Search for the cell housing the specified text and yield its [X, Y] center coordinate. 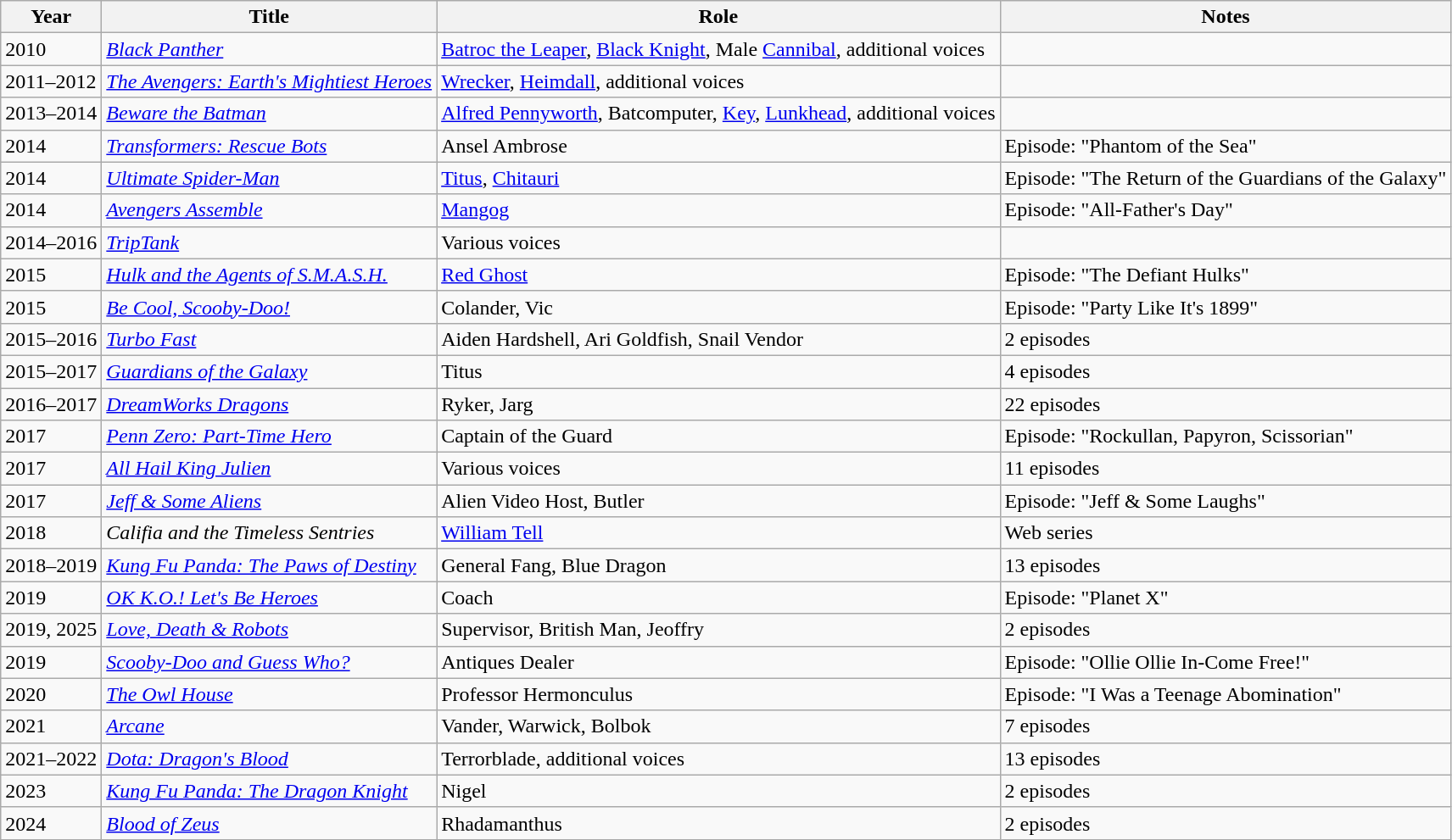
Supervisor, British Man, Jeoffry [718, 630]
Episode: "All-Father's Day" [1226, 210]
Captain of the Guard [718, 437]
Guardians of the Galaxy [270, 371]
2011–2012 [51, 81]
2010 [51, 49]
2020 [51, 694]
Kung Fu Panda: The Dragon Knight [270, 791]
Mangog [718, 210]
Batroc the Leaper, Black Knight, Male Cannibal, additional voices [718, 49]
Titus [718, 371]
Role [718, 17]
2021–2022 [51, 759]
2013–2014 [51, 114]
Ryker, Jarg [718, 404]
2019, 2025 [51, 630]
Aiden Hardshell, Ari Goldfish, Snail Vendor [718, 339]
Vander, Warwick, Bolbok [718, 726]
2016–2017 [51, 404]
Hulk and the Agents of S.M.A.S.H. [270, 275]
Episode: "Jeff & Some Laughs" [1226, 501]
Ultimate Spider-Man [270, 178]
Antiques Dealer [718, 662]
Blood of Zeus [270, 823]
All Hail King Julien [270, 469]
Episode: "Phantom of the Sea" [1226, 146]
TripTank [270, 242]
Jeff & Some Aliens [270, 501]
Titus, Chitauri [718, 178]
Title [270, 17]
Turbo Fast [270, 339]
Penn Zero: Part-Time Hero [270, 437]
22 episodes [1226, 404]
Arcane [270, 726]
11 episodes [1226, 469]
Alien Video Host, Butler [718, 501]
Professor Hermonculus [718, 694]
Year [51, 17]
Nigel [718, 791]
Scooby-Doo and Guess Who? [270, 662]
2014–2016 [51, 242]
Episode: "Rockullan, Papyron, Scissorian" [1226, 437]
Terrorblade, additional voices [718, 759]
Episode: "The Return of the Guardians of the Galaxy" [1226, 178]
Coach [718, 598]
Colander, Vic [718, 307]
Be Cool, Scooby-Doo! [270, 307]
Episode: "I Was a Teenage Abomination" [1226, 694]
OK K.O.! Let's Be Heroes [270, 598]
The Avengers: Earth's Mightiest Heroes [270, 81]
Episode: "Party Like It's 1899" [1226, 307]
2021 [51, 726]
Alfred Pennyworth, Batcomputer, Key, Lunkhead, additional voices [718, 114]
Rhadamanthus [718, 823]
Califia and the Timeless Sentries [270, 533]
Episode: "Ollie Ollie In-Come Free!" [1226, 662]
Transformers: Rescue Bots [270, 146]
Notes [1226, 17]
2018 [51, 533]
2015–2017 [51, 371]
Wrecker, Heimdall, additional voices [718, 81]
4 episodes [1226, 371]
William Tell [718, 533]
2015–2016 [51, 339]
Beware the Batman [270, 114]
Red Ghost [718, 275]
Kung Fu Panda: The Paws of Destiny [270, 565]
General Fang, Blue Dragon [718, 565]
Episode: "The Defiant Hulks" [1226, 275]
Ansel Ambrose [718, 146]
DreamWorks Dragons [270, 404]
Episode: "Planet X" [1226, 598]
Web series [1226, 533]
7 episodes [1226, 726]
Dota: Dragon's Blood [270, 759]
Black Panther [270, 49]
The Owl House [270, 694]
2024 [51, 823]
Love, Death & Robots [270, 630]
2023 [51, 791]
2018–2019 [51, 565]
Avengers Assemble [270, 210]
